Provide the (x, y) coordinate of the cell's center where the given text is located.  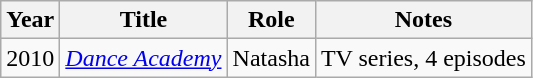
Dance Academy (144, 58)
TV series, 4 episodes (423, 58)
Role (271, 20)
Year (30, 20)
Notes (423, 20)
2010 (30, 58)
Natasha (271, 58)
Title (144, 20)
